Scan for the cell matching the given text and deliver its (x, y) coordinate at center. 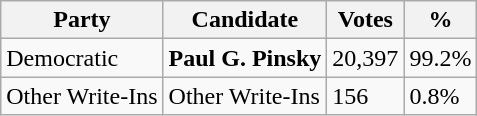
20,397 (366, 58)
Paul G. Pinsky (245, 58)
99.2% (440, 58)
Party (82, 20)
156 (366, 96)
0.8% (440, 96)
Votes (366, 20)
Candidate (245, 20)
Democratic (82, 58)
% (440, 20)
